Search for the cell housing the specified text and yield its [x, y] center coordinate. 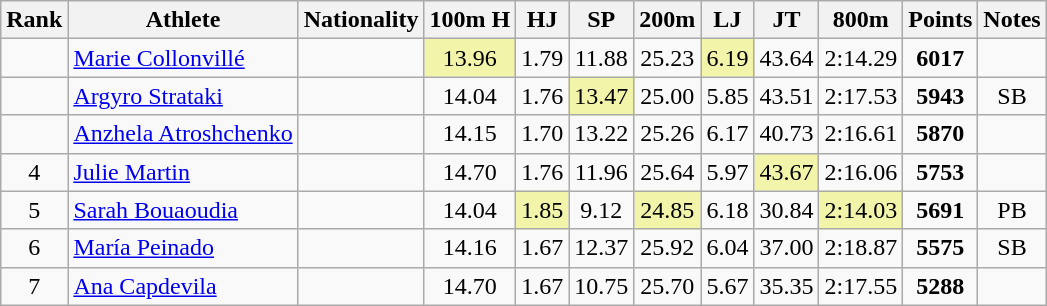
5.67 [728, 286]
5.85 [728, 96]
Julie Martin [183, 172]
PB [1012, 210]
9.12 [602, 210]
35.35 [786, 286]
40.73 [786, 134]
25.00 [668, 96]
5575 [940, 248]
Ana Capdevila [183, 286]
5870 [940, 134]
13.96 [470, 58]
14.15 [470, 134]
Marie Collonvillé [183, 58]
30.84 [786, 210]
5 [34, 210]
Nationality [361, 20]
2:17.53 [861, 96]
Argyro Strataki [183, 96]
Points [940, 20]
5943 [940, 96]
43.67 [786, 172]
13.22 [602, 134]
6 [34, 248]
800m [861, 20]
2:14.03 [861, 210]
11.88 [602, 58]
SP [602, 20]
43.64 [786, 58]
10.75 [602, 286]
Rank [34, 20]
5.97 [728, 172]
JT [786, 20]
25.70 [668, 286]
25.92 [668, 248]
12.37 [602, 248]
14.16 [470, 248]
2:16.61 [861, 134]
Sarah Bouaoudia [183, 210]
LJ [728, 20]
200m [668, 20]
5288 [940, 286]
2:16.06 [861, 172]
1.85 [542, 210]
6.18 [728, 210]
5753 [940, 172]
1.70 [542, 134]
Anzhela Atroshchenko [183, 134]
25.23 [668, 58]
1.79 [542, 58]
37.00 [786, 248]
25.64 [668, 172]
6.04 [728, 248]
5691 [940, 210]
24.85 [668, 210]
43.51 [786, 96]
María Peinado [183, 248]
2:14.29 [861, 58]
HJ [542, 20]
2:18.87 [861, 248]
2:17.55 [861, 286]
13.47 [602, 96]
Notes [1012, 20]
7 [34, 286]
Athlete [183, 20]
100m H [470, 20]
6.17 [728, 134]
6017 [940, 58]
4 [34, 172]
25.26 [668, 134]
6.19 [728, 58]
11.96 [602, 172]
